Output the [x, y] coordinate of the center of the cell containing the given text.  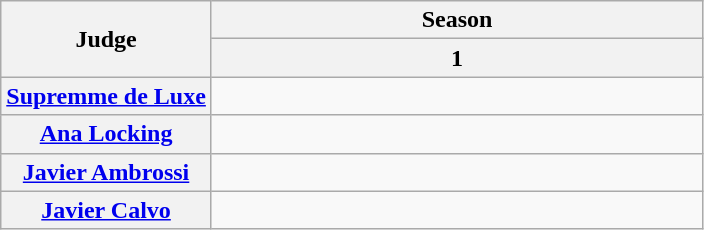
Season [456, 20]
Ana Locking [106, 134]
1 [456, 58]
Supremme de Luxe [106, 96]
Javier Calvo [106, 210]
Javier Ambrossi [106, 172]
Judge [106, 39]
